For the text-containing cell, return its midpoint in [x, y] coordinate format. 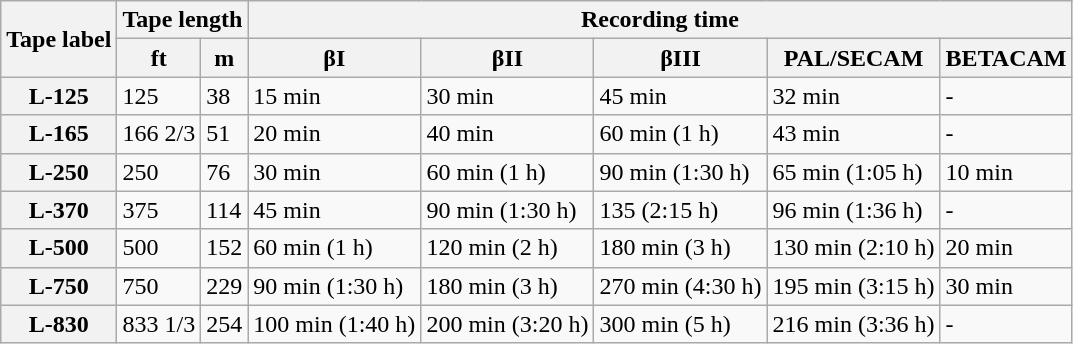
120 min (2 h) [508, 248]
L-165 [59, 134]
15 min [334, 96]
L-370 [59, 210]
BETACAM [1006, 58]
114 [224, 210]
βIII [680, 58]
375 [159, 210]
200 min (3:20 h) [508, 324]
270 min (4:30 h) [680, 286]
152 [224, 248]
100 min (1:40 h) [334, 324]
Tape label [59, 39]
51 [224, 134]
76 [224, 172]
38 [224, 96]
65 min (1:05 h) [854, 172]
500 [159, 248]
125 [159, 96]
135 (2:15 h) [680, 210]
L-250 [59, 172]
216 min (3:36 h) [854, 324]
254 [224, 324]
βII [508, 58]
βI [334, 58]
PAL/SECAM [854, 58]
40 min [508, 134]
250 [159, 172]
43 min [854, 134]
750 [159, 286]
833 1/3 [159, 324]
96 min (1:36 h) [854, 210]
10 min [1006, 172]
Recording time [660, 20]
300 min (5 h) [680, 324]
L-830 [59, 324]
m [224, 58]
L-750 [59, 286]
130 min (2:10 h) [854, 248]
L-500 [59, 248]
Tape length [182, 20]
166 2/3 [159, 134]
ft [159, 58]
229 [224, 286]
32 min [854, 96]
195 min (3:15 h) [854, 286]
L-125 [59, 96]
